Pinpoint the cell where the given text exists, returning its (x, y) midpoint coordinate. 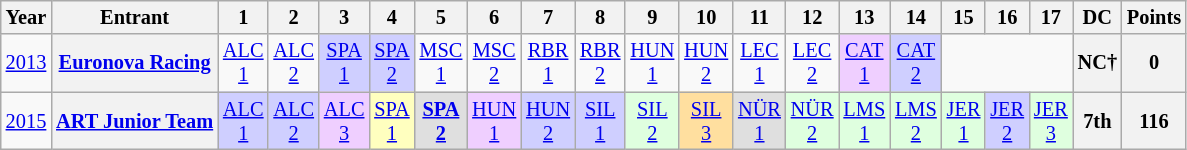
SIL1 (600, 121)
LEC2 (812, 63)
12 (812, 17)
CAT2 (916, 63)
RBR2 (600, 63)
2 (293, 17)
ART Junior Team (134, 121)
17 (1051, 17)
DC (1098, 17)
116 (1154, 121)
13 (864, 17)
SIL3 (706, 121)
JER2 (1007, 121)
15 (964, 17)
5 (442, 17)
CAT1 (864, 63)
MSC2 (494, 63)
4 (392, 17)
8 (600, 17)
NÜR1 (760, 121)
LMS2 (916, 121)
JER3 (1051, 121)
2013 (26, 63)
Year (26, 17)
16 (1007, 17)
Points (1154, 17)
2015 (26, 121)
LMS1 (864, 121)
6 (494, 17)
LEC1 (760, 63)
Euronova Racing (134, 63)
NC† (1098, 63)
1 (243, 17)
14 (916, 17)
JER1 (964, 121)
9 (652, 17)
7th (1098, 121)
ALC3 (344, 121)
MSC1 (442, 63)
3 (344, 17)
0 (1154, 63)
RBR1 (548, 63)
11 (760, 17)
10 (706, 17)
7 (548, 17)
NÜR2 (812, 121)
SIL2 (652, 121)
Entrant (134, 17)
